Extract the [X, Y] coordinate from the center of the cell holding the provided text.  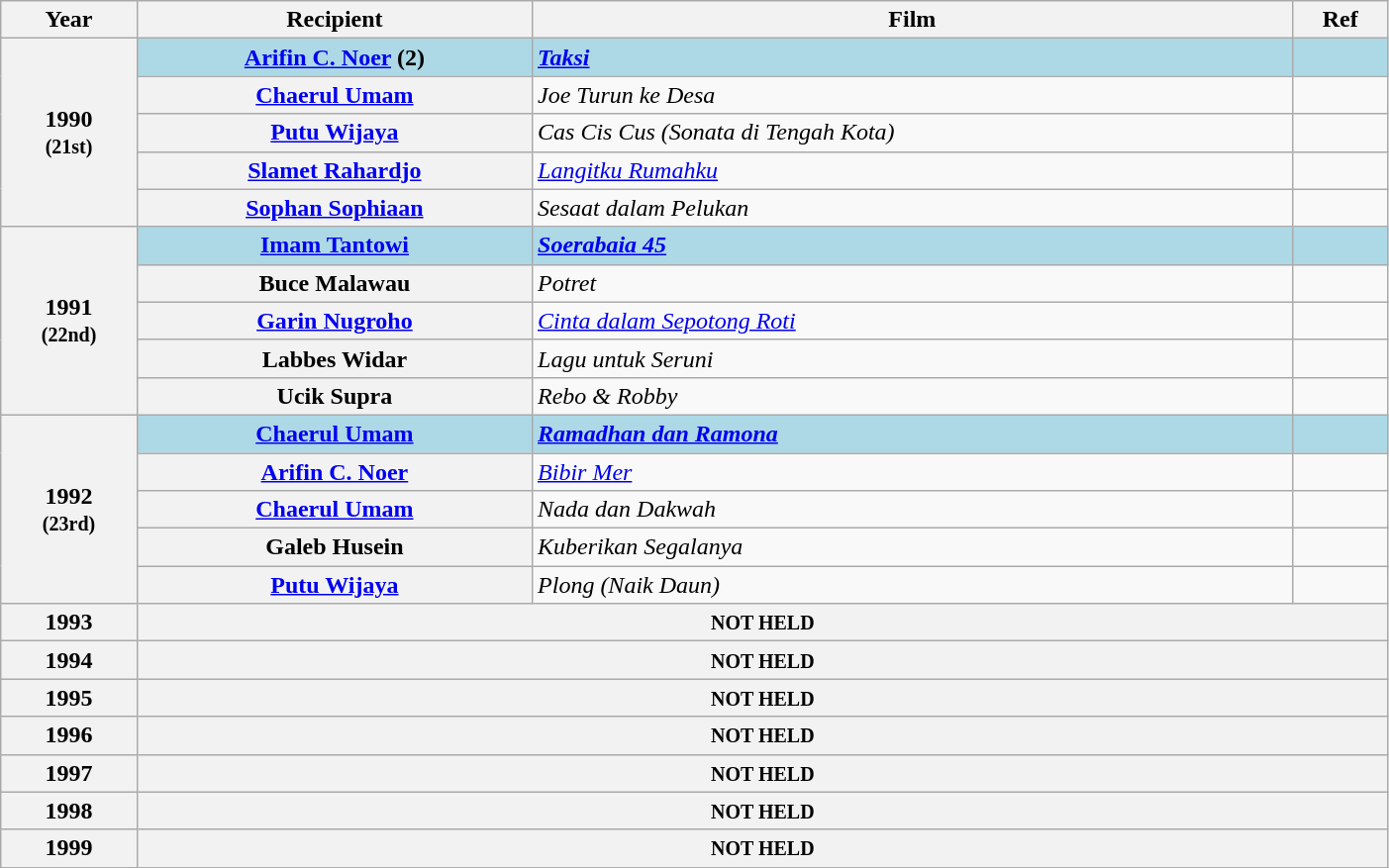
Arifin C. Noer [335, 472]
1996 [69, 735]
Nada dan Dakwah [913, 510]
Year [69, 20]
Film [913, 20]
Taksi [913, 57]
1998 [69, 811]
Kuberikan Segalanya [913, 547]
1997 [69, 773]
Recipient [335, 20]
Imam Tantowi [335, 245]
Ucik Supra [335, 396]
1992(23rd) [69, 509]
Arifin C. Noer (2) [335, 57]
Sesaat dalam Pelukan [913, 208]
Potret [913, 283]
Buce Malawau [335, 283]
Langitku Rumahku [913, 170]
1999 [69, 848]
1994 [69, 660]
Cas Cis Cus (Sonata di Tengah Kota) [913, 133]
1990(21st) [69, 133]
Joe Turun ke Desa [913, 95]
Ramadhan dan Ramona [913, 434]
Lagu untuk Seruni [913, 358]
Labbes Widar [335, 358]
Slamet Rahardjo [335, 170]
Galeb Husein [335, 547]
Sophan Sophiaan [335, 208]
1995 [69, 698]
Soerabaia 45 [913, 245]
Cinta dalam Sepotong Roti [913, 321]
Rebo & Robby [913, 396]
1993 [69, 623]
Bibir Mer [913, 472]
Ref [1340, 20]
Garin Nugroho [335, 321]
Plong (Naik Daun) [913, 585]
1991(22nd) [69, 321]
